Extract the [x, y] coordinate from the center of the cell holding the provided text.  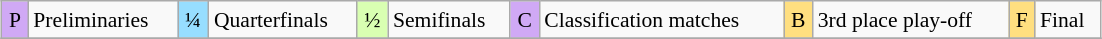
Preliminaries [102, 20]
C [524, 20]
F [1022, 20]
3rd place play-off [911, 20]
Semifinals [449, 20]
P [15, 20]
Quarterfinals [283, 20]
B [798, 20]
¼ [194, 20]
Classification matches [661, 20]
Final [1068, 20]
½ [372, 20]
